Extract the [x, y] coordinate from the center of the cell holding the provided text.  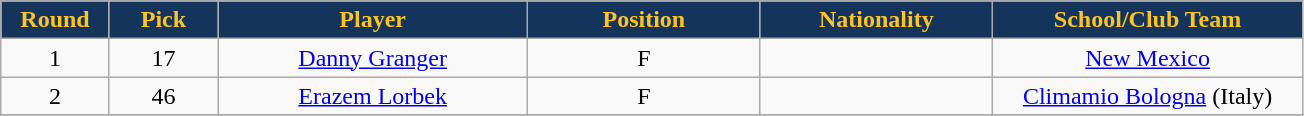
46 [163, 96]
Danny Granger [373, 58]
1 [55, 58]
Pick [163, 20]
Nationality [876, 20]
17 [163, 58]
School/Club Team [1148, 20]
Round [55, 20]
Position [644, 20]
2 [55, 96]
Player [373, 20]
Climamio Bologna (Italy) [1148, 96]
Erazem Lorbek [373, 96]
New Mexico [1148, 58]
